Output the (x, y) coordinate of the center of the cell containing the given text.  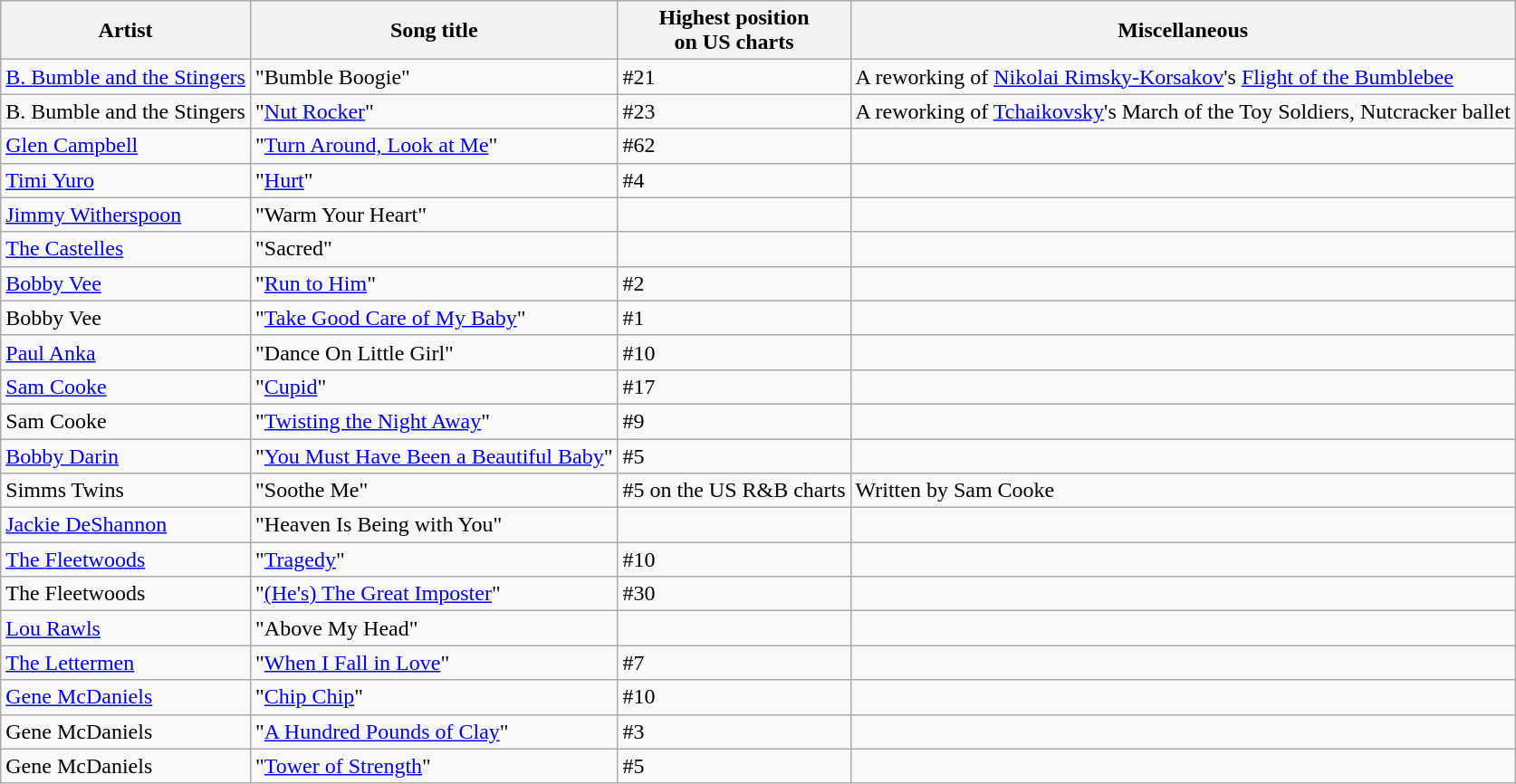
Song title (434, 31)
Written by Sam Cooke (1183, 491)
"Take Good Care of My Baby" (434, 318)
#23 (734, 111)
Jimmy Witherspoon (126, 215)
Glen Campbell (126, 146)
#5 on the US R&B charts (734, 491)
Highest position on US charts (734, 31)
"Heaven Is Being with You" (434, 525)
#3 (734, 731)
"Tower of Strength" (434, 766)
#62 (734, 146)
"When I Fall in Love" (434, 663)
"Sacred" (434, 249)
"Twisting the Night Away" (434, 421)
Jackie DeShannon (126, 525)
#2 (734, 283)
"Turn Around, Look at Me" (434, 146)
"(He's) The Great Imposter" (434, 594)
#1 (734, 318)
A reworking of Tchaikovsky's March of the Toy Soldiers, Nutcracker ballet (1183, 111)
"Bumble Boogie" (434, 77)
"Dance On Little Girl" (434, 352)
"Run to Him" (434, 283)
"Chip Chip" (434, 697)
Bobby Darin (126, 455)
Miscellaneous (1183, 31)
The Lettermen (126, 663)
"Tragedy" (434, 559)
#4 (734, 180)
"You Must Have Been a Beautiful Baby" (434, 455)
"Nut Rocker" (434, 111)
"Warm Your Heart" (434, 215)
#17 (734, 387)
Simms Twins (126, 491)
"Cupid" (434, 387)
"Above My Head" (434, 628)
Artist (126, 31)
"A Hundred Pounds of Clay" (434, 731)
Timi Yuro (126, 180)
Paul Anka (126, 352)
Lou Rawls (126, 628)
#9 (734, 421)
A reworking of Nikolai Rimsky-Korsakov's Flight of the Bumblebee (1183, 77)
#30 (734, 594)
"Hurt" (434, 180)
"Soothe Me" (434, 491)
#21 (734, 77)
The Castelles (126, 249)
#7 (734, 663)
